From the cell containing the given text, extract its center point as [X, Y] coordinate. 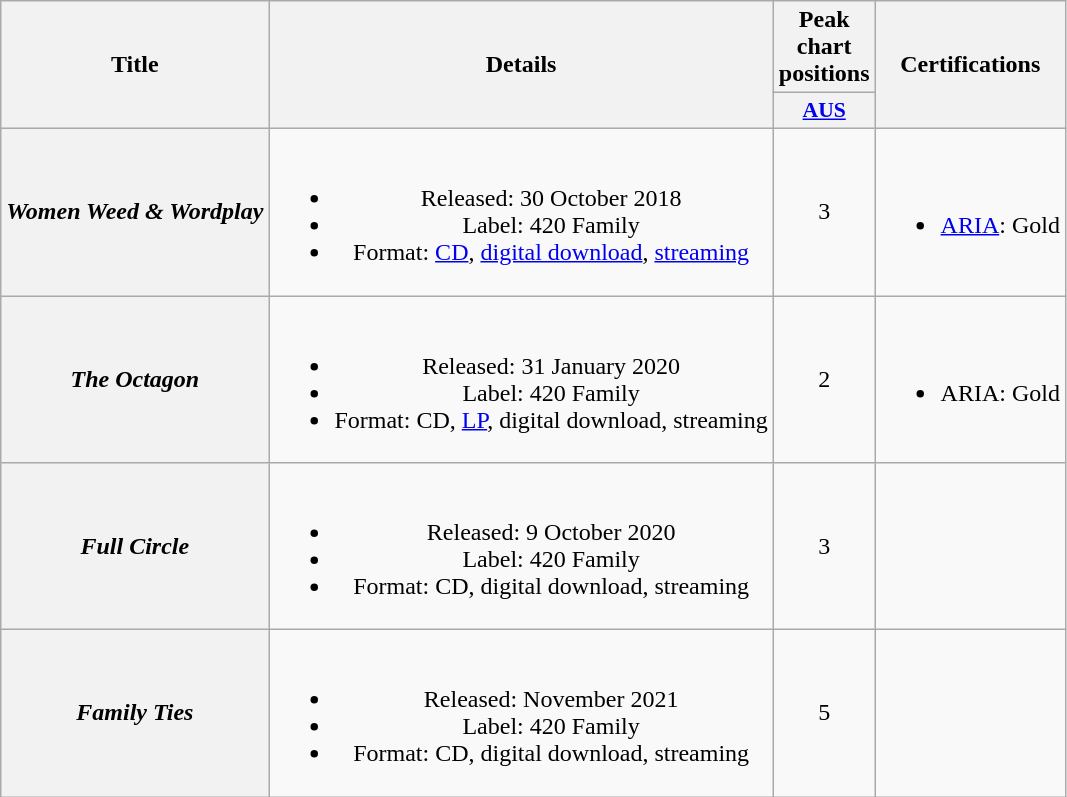
Full Circle [135, 546]
Released: November 2021Label: 420 FamilyFormat: CD, digital download, streaming [521, 714]
5 [824, 714]
Women Weed & Wordplay [135, 212]
Details [521, 65]
Certifications [970, 65]
The Octagon [135, 380]
Family Ties [135, 714]
Released: 31 January 2020Label: 420 FamilyFormat: CD, LP, digital download, streaming [521, 380]
Released: 30 October 2018Label: 420 FamilyFormat: CD, digital download, streaming [521, 212]
AUS [824, 111]
Released: 9 October 2020Label: 420 FamilyFormat: CD, digital download, streaming [521, 546]
Peak chart positions [824, 47]
Title [135, 65]
2 [824, 380]
